Identify which cell holds the provided text, then report its (X, Y) central coordinate. 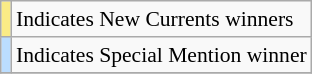
Indicates Special Mention winner (162, 55)
Indicates New Currents winners (162, 19)
